Identify which cell holds the provided text, then report its [x, y] central coordinate. 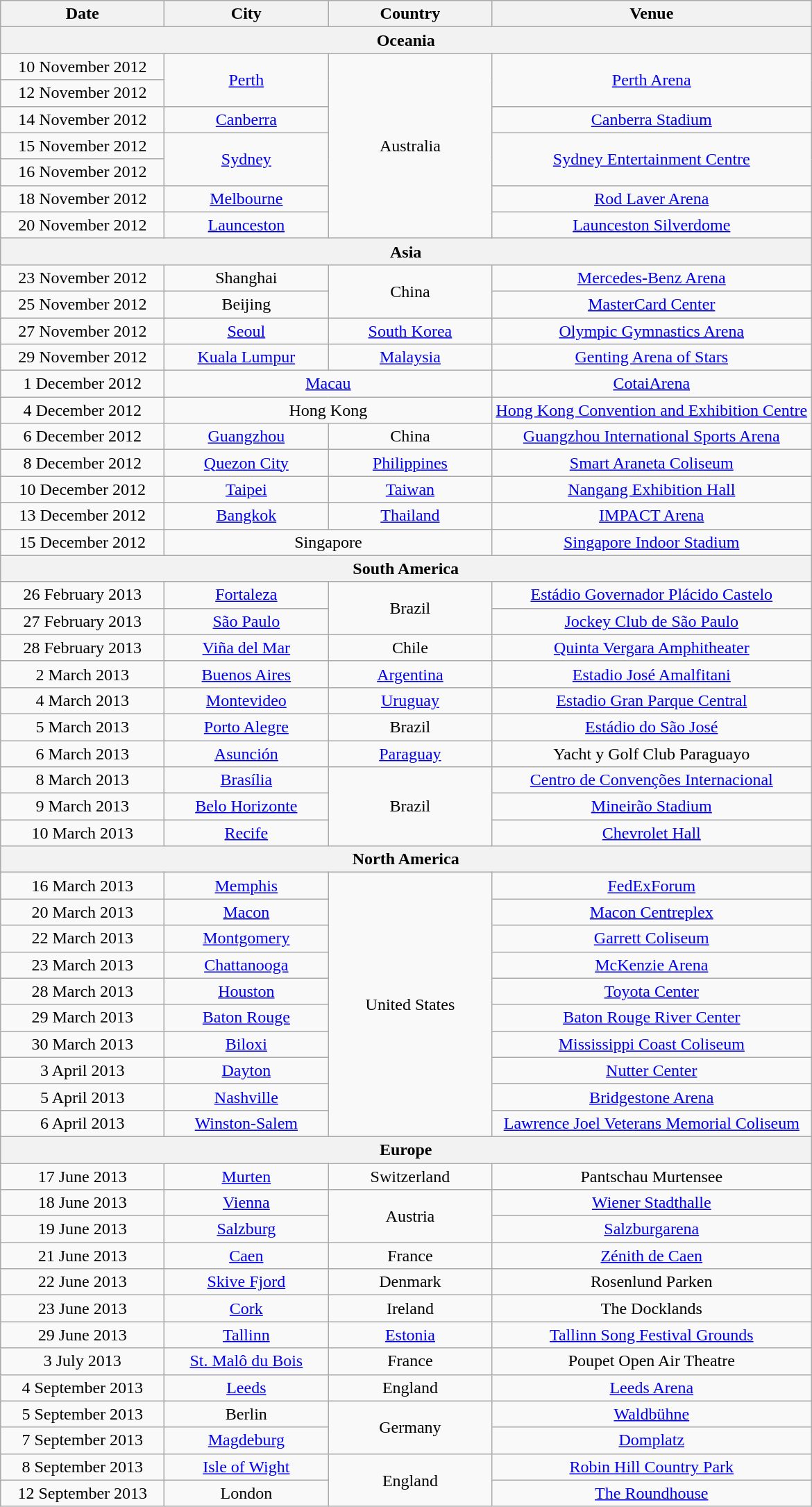
Shanghai [246, 278]
Australia [410, 146]
Olympic Gymnastics Arena [652, 331]
Skive Fjord [246, 1282]
IMPACT Arena [652, 516]
Perth [246, 80]
Chevrolet Hall [652, 833]
Chile [410, 648]
Paraguay [410, 753]
Asia [406, 251]
Uruguay [410, 700]
Genting Arena of Stars [652, 357]
Brasília [246, 780]
Macon Centreplex [652, 912]
Zénith de Caen [652, 1256]
17 June 2013 [83, 1177]
10 November 2012 [83, 67]
Singapore Indoor Stadium [652, 542]
21 June 2013 [83, 1256]
MasterCard Center [652, 304]
Canberra Stadium [652, 119]
3 July 2013 [83, 1361]
Winston-Salem [246, 1123]
FedExForum [652, 886]
Austria [410, 1216]
15 November 2012 [83, 146]
20 November 2012 [83, 225]
Seoul [246, 331]
Perth Arena [652, 80]
Guangzhou [246, 437]
The Docklands [652, 1308]
Malaysia [410, 357]
9 March 2013 [83, 807]
St. Malô du Bois [246, 1361]
Robin Hill Country Park [652, 1467]
Belo Horizonte [246, 807]
Mississippi Coast Coliseum [652, 1044]
Sydney Entertainment Centre [652, 159]
Estadio Gran Parque Central [652, 700]
Macau [328, 384]
Macon [246, 912]
25 November 2012 [83, 304]
15 December 2012 [83, 542]
Guangzhou International Sports Arena [652, 437]
8 March 2013 [83, 780]
Dayton [246, 1070]
26 February 2013 [83, 595]
23 November 2012 [83, 278]
Memphis [246, 886]
27 November 2012 [83, 331]
27 February 2013 [83, 621]
Estádio Governador Plácido Castelo [652, 595]
5 March 2013 [83, 727]
Magdeburg [246, 1440]
Toyota Center [652, 991]
22 June 2013 [83, 1282]
6 December 2012 [83, 437]
29 June 2013 [83, 1335]
19 June 2013 [83, 1229]
City [246, 14]
McKenzie Arena [652, 965]
14 November 2012 [83, 119]
Centro de Convenções Internacional [652, 780]
Leeds [246, 1388]
Montgomery [246, 938]
Smart Araneta Coliseum [652, 463]
Bangkok [246, 516]
Estonia [410, 1335]
North America [406, 859]
South Korea [410, 331]
Rosenlund Parken [652, 1282]
Sydney [246, 159]
Poupet Open Air Theatre [652, 1361]
Singapore [328, 542]
Mercedes-Benz Arena [652, 278]
Berlin [246, 1414]
Europe [406, 1150]
Germany [410, 1427]
Houston [246, 991]
7 September 2013 [83, 1440]
Pantschau Murtensee [652, 1177]
Country [410, 14]
Switzerland [410, 1177]
Viña del Mar [246, 648]
20 March 2013 [83, 912]
Quinta Vergara Amphitheater [652, 648]
Yacht y Golf Club Paraguayo [652, 753]
28 March 2013 [83, 991]
Venue [652, 14]
Lawrence Joel Veterans Memorial Coliseum [652, 1123]
Biloxi [246, 1044]
Salzburg [246, 1229]
6 March 2013 [83, 753]
4 September 2013 [83, 1388]
29 March 2013 [83, 1018]
12 November 2012 [83, 93]
Rod Laver Arena [652, 199]
5 September 2013 [83, 1414]
Fortaleza [246, 595]
28 February 2013 [83, 648]
Nangang Exhibition Hall [652, 489]
Asunción [246, 753]
Philippines [410, 463]
18 November 2012 [83, 199]
Salzburgarena [652, 1229]
Taiwan [410, 489]
Nutter Center [652, 1070]
Tallinn [246, 1335]
3 April 2013 [83, 1070]
Ireland [410, 1308]
The Roundhouse [652, 1493]
Caen [246, 1256]
6 April 2013 [83, 1123]
Baton Rouge [246, 1018]
Canberra [246, 119]
London [246, 1493]
Thailand [410, 516]
Kuala Lumpur [246, 357]
2 March 2013 [83, 674]
Launceston [246, 225]
Taipei [246, 489]
Launceston Silverdome [652, 225]
São Paulo [246, 621]
United States [410, 1005]
Chattanooga [246, 965]
Baton Rouge River Center [652, 1018]
Quezon City [246, 463]
Melbourne [246, 199]
Date [83, 14]
Cork [246, 1308]
16 March 2013 [83, 886]
Isle of Wight [246, 1467]
Beijing [246, 304]
Wiener Stadthalle [652, 1203]
Garrett Coliseum [652, 938]
Bridgestone Arena [652, 1097]
18 June 2013 [83, 1203]
23 March 2013 [83, 965]
Jockey Club de São Paulo [652, 621]
Recife [246, 833]
Buenos Aires [246, 674]
16 November 2012 [83, 172]
Domplatz [652, 1440]
29 November 2012 [83, 357]
Hong Kong Convention and Exhibition Centre [652, 410]
22 March 2013 [83, 938]
Nashville [246, 1097]
Estadio José Amalfitani [652, 674]
South America [406, 569]
23 June 2013 [83, 1308]
Mineirão Stadium [652, 807]
8 September 2013 [83, 1467]
Waldbühne [652, 1414]
8 December 2012 [83, 463]
Denmark [410, 1282]
Porto Alegre [246, 727]
Vienna [246, 1203]
Oceania [406, 40]
CotaiArena [652, 384]
1 December 2012 [83, 384]
Leeds Arena [652, 1388]
Argentina [410, 674]
Murten [246, 1177]
10 March 2013 [83, 833]
12 September 2013 [83, 1493]
4 December 2012 [83, 410]
5 April 2013 [83, 1097]
Montevideo [246, 700]
Hong Kong [328, 410]
Tallinn Song Festival Grounds [652, 1335]
Estádio do São José [652, 727]
13 December 2012 [83, 516]
4 March 2013 [83, 700]
10 December 2012 [83, 489]
30 March 2013 [83, 1044]
